For the text-containing cell, return its midpoint in (X, Y) coordinate format. 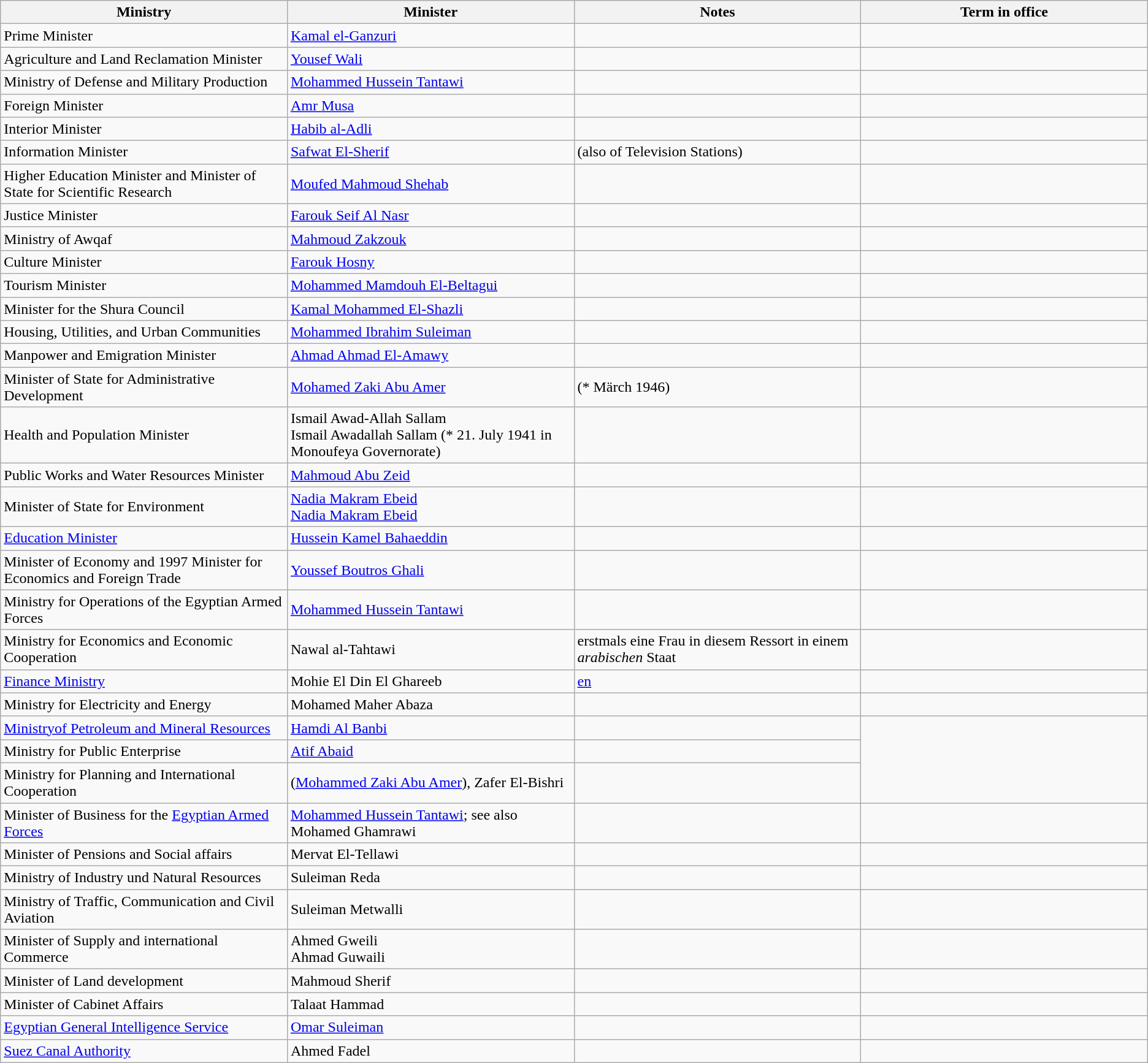
Minister for the Shura Council (144, 308)
(also of Television Stations) (717, 152)
Education Minister (144, 538)
Ministry for Public Enterprise (144, 751)
Hussein Kamel Bahaeddin (431, 538)
Kamal Mohammed El-Shazli (431, 308)
Ministryof Petroleum and Mineral Resources (144, 728)
Culture Minister (144, 262)
Hamdi Al Banbi (431, 728)
Higher Education Minister and Minister of State for Scientific Research (144, 184)
Mohammed Mamdouh El-Beltagui (431, 285)
Farouk Hosny (431, 262)
Finance Ministry (144, 681)
Tourism Minister (144, 285)
Mohammed Ibrahim Suleiman (431, 332)
Kamal el-Ganzuri (431, 36)
Ministry of Awqaf (144, 238)
Minister of State for Environment (144, 506)
Mahmoud Zakzouk (431, 238)
Ministry (144, 12)
Ministry of Traffic, Communication and Civil Aviation (144, 910)
Nawal al-Tahtawi (431, 650)
Agriculture and Land Reclamation Minister (144, 59)
Ahmad Ahmad El-Amawy (431, 356)
Justice Minister (144, 215)
Interior Minister (144, 129)
Ministry of Industry und Natural Resources (144, 878)
Minister (431, 12)
(Mohammed Zaki Abu Amer), Zafer El-Bishri (431, 782)
Term in office (1005, 12)
Minister of Economy and 1997 Minister for Economics and Foreign Trade (144, 570)
Notes (717, 12)
Omar Suleiman (431, 1027)
Habib al-Adli (431, 129)
Minister of Cabinet Affairs (144, 1004)
Mahmoud Sherif (431, 981)
Minister of State for Administrative Development (144, 387)
Ministry for Operations of the Egyptian Armed Forces (144, 609)
Mohamed Zaki Abu Amer (431, 387)
Foreign Minister (144, 105)
Public Works and Water Resources Minister (144, 475)
Ministry for Planning and International Cooperation (144, 782)
Talaat Hammad (431, 1004)
Mohammed Hussein Tantawi; see also Mohamed Ghamrawi (431, 823)
erstmals eine Frau in diesem Ressort in einem arabischen Staat (717, 650)
Mohie El Din El Ghareeb (431, 681)
Amr Musa (431, 105)
Ministry of Defense and Military Production (144, 82)
Mervat El-Tellawi (431, 855)
Ministry for Electricity and Energy (144, 704)
Suleiman Reda (431, 878)
Farouk Seif Al Nasr (431, 215)
Minister of Pensions and Social affairs (144, 855)
Mohamed Maher Abaza (431, 704)
Minister of Supply and international Commerce (144, 949)
(* Märch 1946) (717, 387)
Prime Minister (144, 36)
Suleiman Metwalli (431, 910)
Minister of Land development (144, 981)
en (717, 681)
Safwat El-Sherif (431, 152)
Youssef Boutros Ghali (431, 570)
Ministry for Economics and Economic Cooperation (144, 650)
Minister of Business for the Egyptian Armed Forces (144, 823)
Mahmoud Abu Zeid (431, 475)
Atif Abaid (431, 751)
Yousef Wali (431, 59)
Ahmed GweiliAhmad Guwaili (431, 949)
Manpower and Emigration Minister (144, 356)
Moufed Mahmoud Shehab (431, 184)
Nadia Makram EbeidNadia Makram Ebeid (431, 506)
Ismail Awad-Allah SallamIsmail Awadallah Sallam (* 21. July 1941 in Monoufeya Governorate) (431, 435)
Health and Population Minister (144, 435)
Suez Canal Authority (144, 1051)
Information Minister (144, 152)
Egyptian General Intelligence Service (144, 1027)
Ahmed Fadel (431, 1051)
Housing, Utilities, and Urban Communities (144, 332)
